Scan for the cell matching the given text and deliver its [X, Y] coordinate at center. 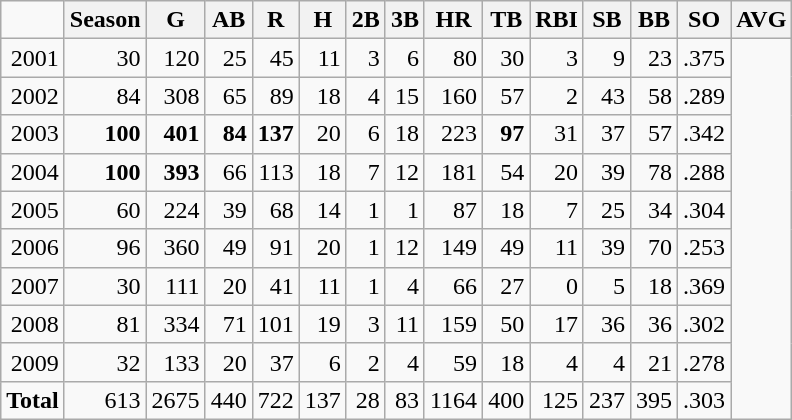
613 [105, 400]
2009 [33, 362]
78 [654, 172]
2005 [33, 210]
AVG [762, 20]
2B [366, 20]
9 [606, 58]
.303 [704, 400]
159 [453, 324]
.375 [704, 58]
2004 [33, 172]
50 [506, 324]
70 [654, 248]
334 [176, 324]
68 [276, 210]
41 [276, 286]
440 [228, 400]
AB [228, 20]
87 [453, 210]
59 [453, 362]
97 [506, 134]
2008 [33, 324]
160 [453, 96]
223 [453, 134]
722 [276, 400]
2007 [33, 286]
181 [453, 172]
2006 [33, 248]
34 [654, 210]
58 [654, 96]
21 [654, 362]
91 [276, 248]
224 [176, 210]
R [276, 20]
32 [105, 362]
HR [453, 20]
101 [276, 324]
395 [654, 400]
2003 [33, 134]
27 [506, 286]
19 [322, 324]
17 [557, 324]
.302 [704, 324]
Season [105, 20]
0 [557, 286]
71 [228, 324]
2002 [33, 96]
H [322, 20]
2001 [33, 58]
81 [105, 324]
393 [176, 172]
237 [606, 400]
23 [654, 58]
89 [276, 96]
360 [176, 248]
120 [176, 58]
1164 [453, 400]
15 [404, 96]
SB [606, 20]
60 [105, 210]
.253 [704, 248]
125 [557, 400]
2675 [176, 400]
45 [276, 58]
.278 [704, 362]
28 [366, 400]
3B [404, 20]
31 [557, 134]
113 [276, 172]
54 [506, 172]
.288 [704, 172]
RBI [557, 20]
Total [33, 400]
80 [453, 58]
TB [506, 20]
308 [176, 96]
111 [176, 286]
149 [453, 248]
BB [654, 20]
SO [704, 20]
G [176, 20]
14 [322, 210]
133 [176, 362]
43 [606, 96]
400 [506, 400]
65 [228, 96]
96 [105, 248]
401 [176, 134]
.304 [704, 210]
83 [404, 400]
.369 [704, 286]
.342 [704, 134]
5 [606, 286]
.289 [704, 96]
